Pinpoint the cell where the given text exists, returning its (x, y) midpoint coordinate. 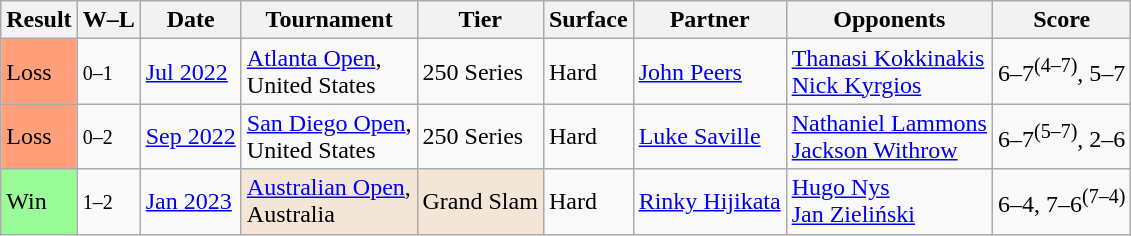
6–7(5–7), 2–6 (1061, 136)
San Diego Open, United States (329, 136)
Nathaniel Lammons Jackson Withrow (889, 136)
Thanasi Kokkinakis Nick Kyrgios (889, 72)
W–L (108, 20)
John Peers (710, 72)
0–2 (108, 136)
Jul 2022 (190, 72)
Sep 2022 (190, 136)
Atlanta Open, United States (329, 72)
Jan 2023 (190, 202)
Hugo Nys Jan Zieliński (889, 202)
6–4, 7–6(7–4) (1061, 202)
Surface (588, 20)
Result (39, 20)
Tournament (329, 20)
Grand Slam (480, 202)
Date (190, 20)
1–2 (108, 202)
Partner (710, 20)
Tier (480, 20)
Rinky Hijikata (710, 202)
Score (1061, 20)
0–1 (108, 72)
Win (39, 202)
6–7(4–7), 5–7 (1061, 72)
Luke Saville (710, 136)
Australian Open, Australia (329, 202)
Opponents (889, 20)
